Determine the (x, y) coordinate at the center of the cell enclosing the given text.  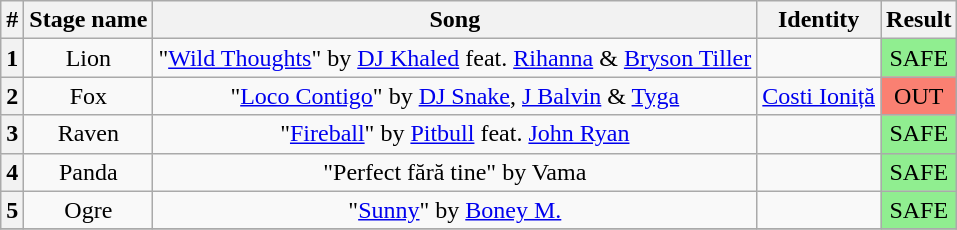
Costi Ioniță (819, 96)
Identity (819, 20)
Raven (88, 134)
"Fireball" by Pitbull feat. John Ryan (455, 134)
Result (919, 20)
Lion (88, 58)
"Perfect fără tine" by Vama (455, 172)
Ogre (88, 210)
OUT (919, 96)
4 (12, 172)
5 (12, 210)
Song (455, 20)
Panda (88, 172)
3 (12, 134)
1 (12, 58)
"Wild Thoughts" by DJ Khaled feat. Rihanna & Bryson Tiller (455, 58)
# (12, 20)
"Loco Contigo" by DJ Snake, J Balvin & Tyga (455, 96)
Fox (88, 96)
Stage name (88, 20)
2 (12, 96)
"Sunny" by Boney M. (455, 210)
